Locate the cell with the specified text and output its [X, Y] center coordinate. 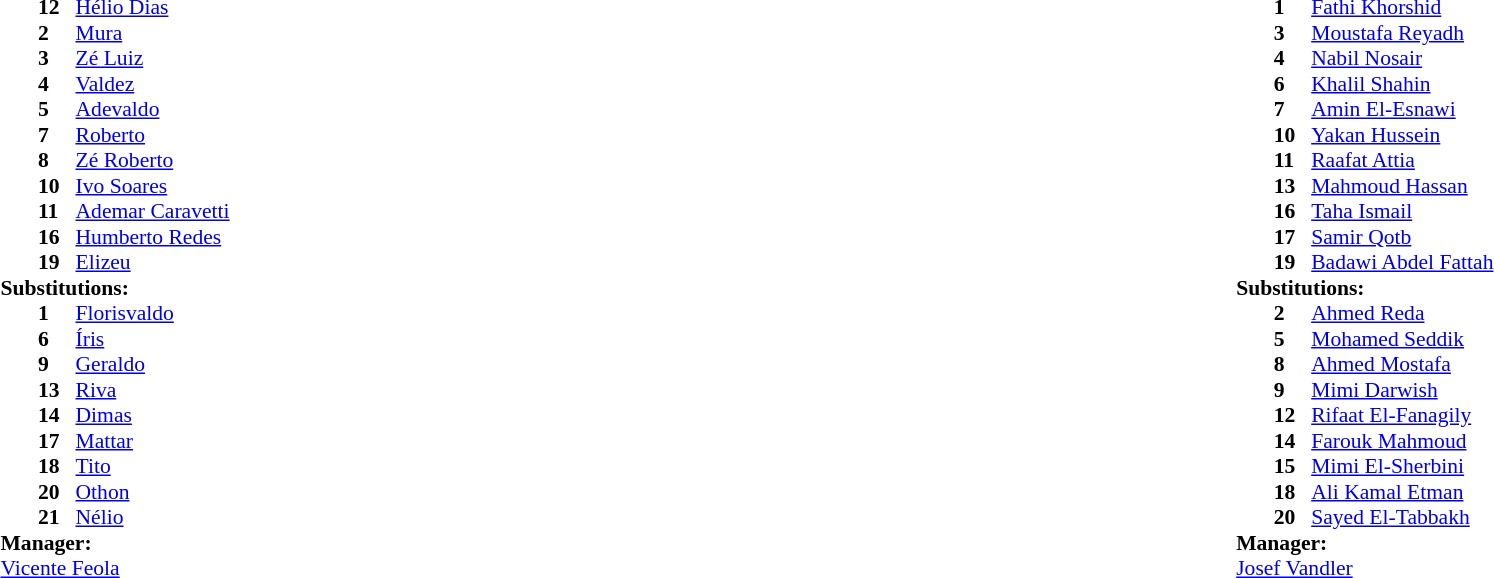
Roberto [153, 135]
21 [57, 517]
Mohamed Seddik [1402, 339]
Zé Roberto [153, 161]
Mimi El-Sherbini [1402, 467]
Mimi Darwish [1402, 390]
Khalil Shahin [1402, 84]
Moustafa Reyadh [1402, 33]
Mura [153, 33]
1 [57, 313]
15 [1293, 467]
Rifaat El-Fanagily [1402, 415]
Ahmed Reda [1402, 313]
Amin El-Esnawi [1402, 109]
Taha Ismail [1402, 211]
Adevaldo [153, 109]
Samir Qotb [1402, 237]
Nélio [153, 517]
Ali Kamal Etman [1402, 492]
Ademar Caravetti [153, 211]
Zé Luiz [153, 59]
Farouk Mahmoud [1402, 441]
Badawi Abdel Fattah [1402, 263]
Sayed El-Tabbakh [1402, 517]
Nabil Nosair [1402, 59]
12 [1293, 415]
Florisvaldo [153, 313]
Raafat Attia [1402, 161]
Geraldo [153, 365]
Othon [153, 492]
Mahmoud Hassan [1402, 186]
Yakan Hussein [1402, 135]
Riva [153, 390]
Humberto Redes [153, 237]
Elizeu [153, 263]
Ivo Soares [153, 186]
Valdez [153, 84]
Mattar [153, 441]
Dimas [153, 415]
Tito [153, 467]
Íris [153, 339]
Ahmed Mostafa [1402, 365]
